Pinpoint the cell where the given text exists, returning its (x, y) midpoint coordinate. 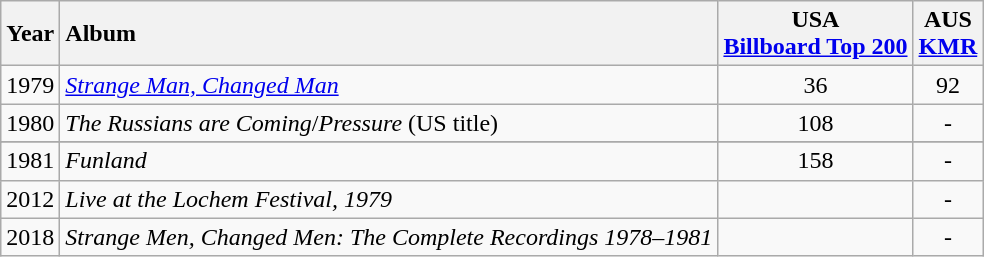
Funland (389, 161)
1980 (30, 123)
Live at the Lochem Festival, 1979 (389, 199)
USA Billboard Top 200 (816, 34)
1979 (30, 85)
36 (816, 85)
1981 (30, 161)
AUS KMR (948, 34)
Year (30, 34)
108 (816, 123)
2012 (30, 199)
Album (389, 34)
2018 (30, 237)
158 (816, 161)
Strange Man, Changed Man (389, 85)
Strange Men, Changed Men: The Complete Recordings 1978–1981 (389, 237)
92 (948, 85)
The Russians are Coming/Pressure (US title) (389, 123)
